Locate the cell with the specified text and output its [X, Y] center coordinate. 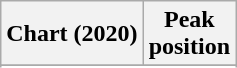
Peakposition [189, 34]
Chart (2020) [72, 34]
